Capture the cell that displays the provided text and extract its [X, Y] central coordinate. 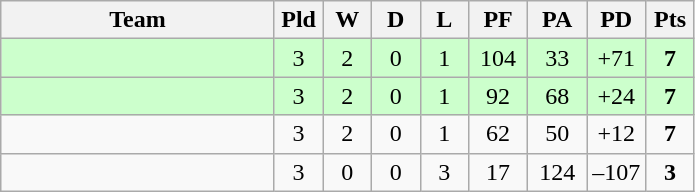
50 [558, 134]
62 [498, 134]
124 [558, 172]
D [396, 20]
Team [138, 20]
Pts [670, 20]
104 [498, 58]
–107 [616, 172]
17 [498, 172]
+71 [616, 58]
68 [558, 96]
PF [498, 20]
+12 [616, 134]
92 [498, 96]
+24 [616, 96]
W [348, 20]
33 [558, 58]
L [444, 20]
Pld [298, 20]
PA [558, 20]
PD [616, 20]
